Return the [X, Y] coordinate for the center point of the cell that contains the specified text.  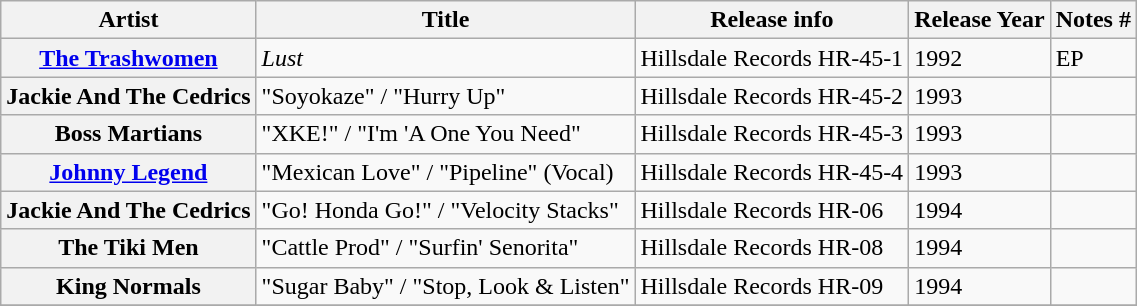
Notes # [1093, 20]
EP [1093, 58]
Release info [772, 20]
"Cattle Prod" / "Surfin' Senorita" [446, 248]
The Trashwomen [128, 58]
Hillsdale Records HR-08 [772, 248]
Title [446, 20]
"Sugar Baby" / "Stop, Look & Listen" [446, 286]
Hillsdale Records HR-45-2 [772, 96]
Johnny Legend [128, 172]
Hillsdale Records HR-45-3 [772, 134]
Boss Martians [128, 134]
King Normals [128, 286]
Hillsdale Records HR-45-4 [772, 172]
"Go! Honda Go!" / "Velocity Stacks" [446, 210]
Hillsdale Records HR-45-1 [772, 58]
Release Year [980, 20]
Hillsdale Records HR-06 [772, 210]
Hillsdale Records HR-09 [772, 286]
"Mexican Love" / "Pipeline" (Vocal) [446, 172]
"XKE!" / "I'm 'A One You Need" [446, 134]
The Tiki Men [128, 248]
1992 [980, 58]
"Soyokaze" / "Hurry Up" [446, 96]
Artist [128, 20]
Lust [446, 58]
